Provide the (x, y) coordinate of the cell's center where the given text is located.  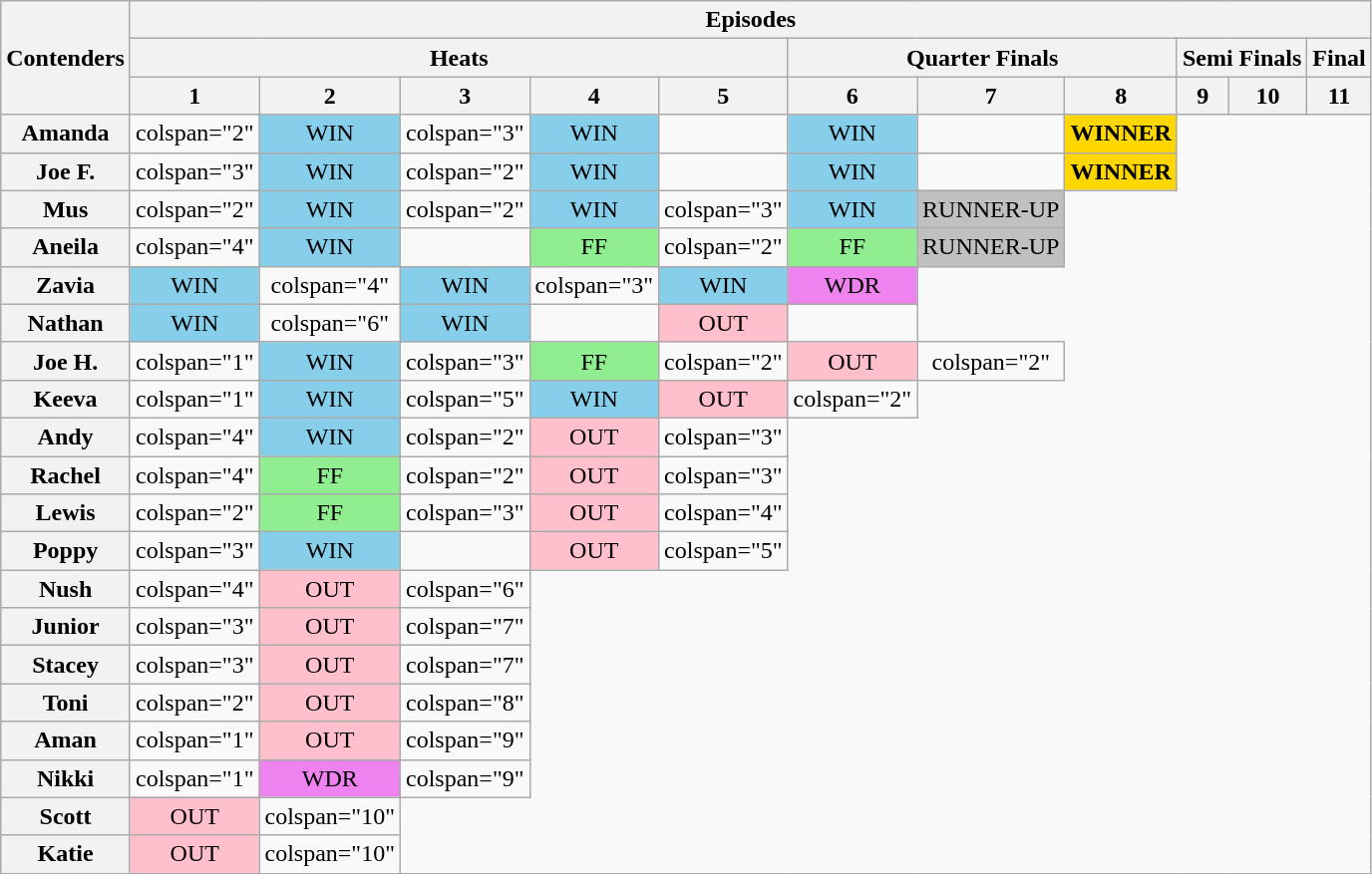
Stacey (66, 665)
Nathan (66, 323)
Scott (66, 816)
Toni (66, 703)
Semi Finals (1241, 58)
5 (724, 96)
Episodes (750, 20)
Mus (66, 209)
Amanda (66, 134)
Contenders (66, 58)
Nikki (66, 778)
9 (1202, 96)
Katie (66, 854)
Andy (66, 437)
Aman (66, 740)
7 (991, 96)
2 (330, 96)
Nush (66, 589)
1 (194, 96)
Aneila (66, 247)
3 (466, 96)
6 (853, 96)
Lewis (66, 513)
4 (594, 96)
colspan="8" (466, 703)
Joe F. (66, 171)
Quarter Finals (982, 58)
8 (1121, 96)
Junior (66, 627)
Keeva (66, 399)
Zavia (66, 285)
10 (1268, 96)
Poppy (66, 551)
Final (1339, 58)
Heats (459, 58)
Rachel (66, 475)
Joe H. (66, 361)
11 (1339, 96)
